Provide the [X, Y] coordinate of the cell's center where the given text is located.  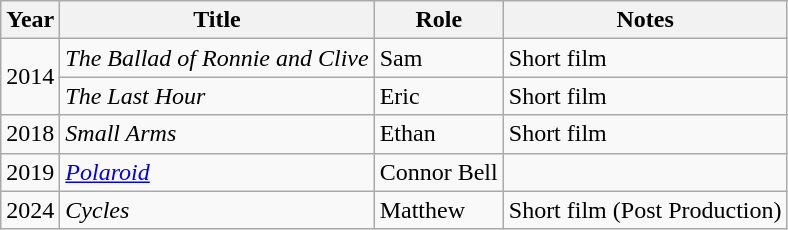
Short film (Post Production) [645, 210]
The Last Hour [217, 96]
Connor Bell [438, 172]
Year [30, 20]
2019 [30, 172]
Role [438, 20]
Notes [645, 20]
2018 [30, 134]
Eric [438, 96]
Polaroid [217, 172]
Cycles [217, 210]
2014 [30, 77]
2024 [30, 210]
Sam [438, 58]
Title [217, 20]
Matthew [438, 210]
Small Arms [217, 134]
The Ballad of Ronnie and Clive [217, 58]
Ethan [438, 134]
